Identify which cell holds the provided text, then report its [x, y] central coordinate. 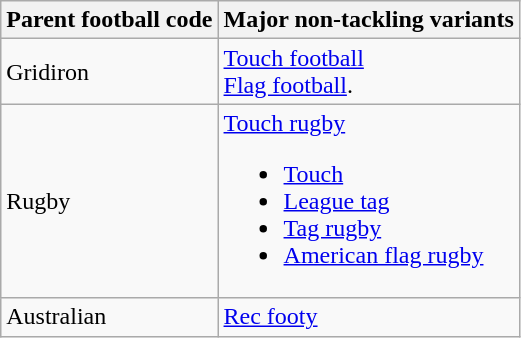
Gridiron [110, 72]
Parent football code [110, 20]
Rugby [110, 201]
Australian [110, 317]
Rec footy [368, 317]
Touch footballFlag football. [368, 72]
Touch rugbyTouchLeague tagTag rugbyAmerican flag rugby [368, 201]
Major non-tackling variants [368, 20]
